Extract the (x, y) coordinate from the center of the cell holding the provided text.  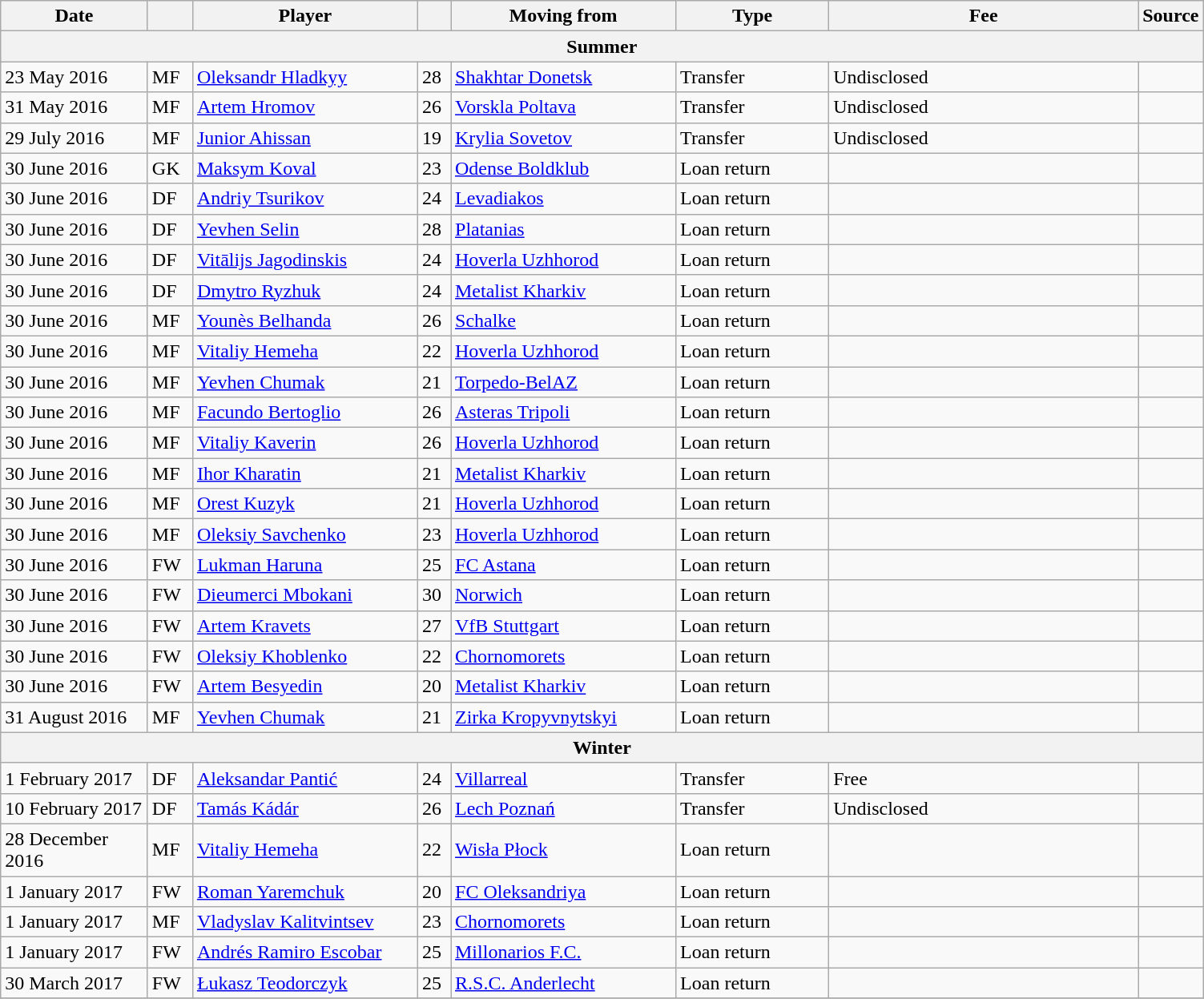
Maksym Koval (304, 168)
Asteras Tripoli (562, 413)
Platanias (562, 229)
Dmytro Ryzhuk (304, 290)
Junior Ahissan (304, 138)
1 February 2017 (74, 778)
Orest Kuzyk (304, 504)
Vitaliy Kaverin (304, 443)
Source (1171, 16)
Oleksiy Savchenko (304, 534)
Dieumerci Mbokani (304, 595)
27 (434, 626)
FC Oleksandriya (562, 892)
10 February 2017 (74, 808)
Wisła Płock (562, 849)
Millonarios F.C. (562, 953)
Oleksandr Hladkyy (304, 77)
Artem Hromov (304, 107)
31 May 2016 (74, 107)
Levadiakos (562, 199)
Type (753, 16)
Torpedo-BelAZ (562, 382)
Krylia Sovetov (562, 138)
Andrés Ramiro Escobar (304, 953)
Artem Kravets (304, 626)
Łukasz Teodorczyk (304, 983)
Player (304, 16)
Fee (984, 16)
31 August 2016 (74, 717)
28 December 2016 (74, 849)
Facundo Bertoglio (304, 413)
29 July 2016 (74, 138)
Date (74, 16)
Tamás Kádár (304, 808)
Younès Belhanda (304, 320)
Oleksiy Khoblenko (304, 656)
Villarreal (562, 778)
Ihor Kharatin (304, 473)
30 March 2017 (74, 983)
Winter (602, 747)
FC Astana (562, 565)
Summer (602, 46)
30 (434, 595)
Yevhen Selin (304, 229)
23 May 2016 (74, 77)
19 (434, 138)
Roman Yaremchuk (304, 892)
Norwich (562, 595)
Lukman Haruna (304, 565)
R.S.C. Anderlecht (562, 983)
Free (984, 778)
GK (170, 168)
Vitālijs Jagodinskis (304, 260)
Shakhtar Donetsk (562, 77)
Vladyslav Kalitvintsev (304, 922)
Zirka Kropyvnytskyi (562, 717)
Vorskla Poltava (562, 107)
Aleksandar Pantić (304, 778)
VfB Stuttgart (562, 626)
Lech Poznań (562, 808)
Moving from (562, 16)
Artem Besyedin (304, 687)
Odense Boldklub (562, 168)
Schalke (562, 320)
Andriy Tsurikov (304, 199)
